Output the [x, y] coordinate of the center of the cell containing the given text.  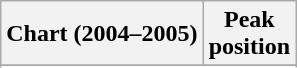
Peakposition [249, 34]
Chart (2004–2005) [102, 34]
